Locate the cell with the specified text and output its [X, Y] center coordinate. 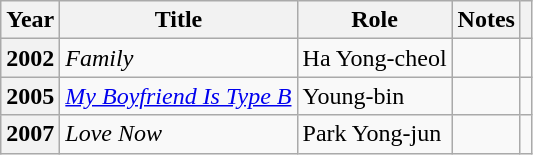
2007 [30, 134]
My Boyfriend Is Type B [178, 96]
Role [374, 20]
2002 [30, 58]
2005 [30, 96]
Notes [486, 20]
Young-bin [374, 96]
Title [178, 20]
Ha Yong-cheol [374, 58]
Family [178, 58]
Year [30, 20]
Love Now [178, 134]
Park Yong-jun [374, 134]
